Identify which cell holds the provided text, then report its (X, Y) central coordinate. 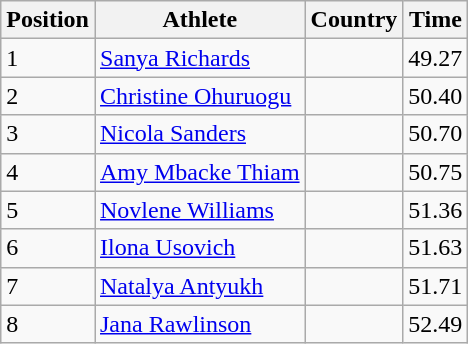
50.75 (436, 172)
5 (48, 210)
Natalya Antyukh (200, 286)
6 (48, 248)
51.36 (436, 210)
Nicola Sanders (200, 134)
50.40 (436, 96)
Novlene Williams (200, 210)
Sanya Richards (200, 58)
Amy Mbacke Thiam (200, 172)
7 (48, 286)
Jana Rawlinson (200, 324)
50.70 (436, 134)
4 (48, 172)
Position (48, 20)
2 (48, 96)
Time (436, 20)
Ilona Usovich (200, 248)
Country (354, 20)
3 (48, 134)
Athlete (200, 20)
52.49 (436, 324)
8 (48, 324)
51.71 (436, 286)
49.27 (436, 58)
Christine Ohuruogu (200, 96)
1 (48, 58)
51.63 (436, 248)
